Return the [x, y] coordinate for the center point of the cell that contains the specified text.  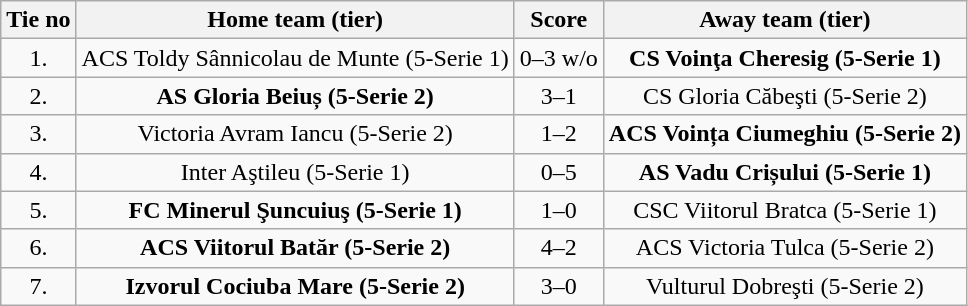
ACS Voința Ciumeghiu (5-Serie 2) [784, 134]
1–0 [558, 210]
Away team (tier) [784, 20]
AS Gloria Beiuș (5-Serie 2) [295, 96]
3–0 [558, 286]
Home team (tier) [295, 20]
FC Minerul Şuncuiuş (5-Serie 1) [295, 210]
0–5 [558, 172]
Vulturul Dobreşti (5-Serie 2) [784, 286]
6. [38, 248]
1. [38, 58]
1–2 [558, 134]
CS Gloria Căbeşti (5-Serie 2) [784, 96]
Inter Aştileu (5-Serie 1) [295, 172]
2. [38, 96]
0–3 w/o [558, 58]
Tie no [38, 20]
CS Voinţa Cheresig (5-Serie 1) [784, 58]
4. [38, 172]
4–2 [558, 248]
AS Vadu Crișului (5-Serie 1) [784, 172]
Score [558, 20]
Izvorul Cociuba Mare (5-Serie 2) [295, 286]
Victoria Avram Iancu (5-Serie 2) [295, 134]
CSC Viitorul Bratca (5-Serie 1) [784, 210]
3–1 [558, 96]
7. [38, 286]
ACS Toldy Sânnicolau de Munte (5-Serie 1) [295, 58]
5. [38, 210]
ACS Viitorul Batăr (5-Serie 2) [295, 248]
3. [38, 134]
ACS Victoria Tulca (5-Serie 2) [784, 248]
